Find where the given text appears and provide that cell's center as (X, Y) coordinate. 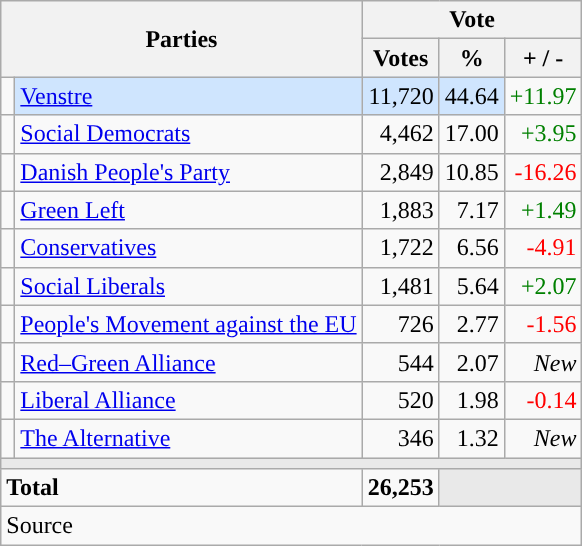
544 (400, 362)
346 (400, 438)
726 (400, 324)
1.98 (472, 400)
7.17 (472, 210)
Red–Green Alliance (188, 362)
1,481 (400, 286)
6.56 (472, 248)
Parties (182, 39)
-1.56 (543, 324)
Source (292, 526)
Green Left (188, 210)
People's Movement against the EU (188, 324)
2.77 (472, 324)
44.64 (472, 96)
2,849 (400, 172)
1.32 (472, 438)
1,883 (400, 210)
-0.14 (543, 400)
5.64 (472, 286)
+ / - (543, 58)
2.07 (472, 362)
Total (182, 488)
17.00 (472, 134)
% (472, 58)
Conservatives (188, 248)
+3.95 (543, 134)
Social Democrats (188, 134)
Social Liberals (188, 286)
+2.07 (543, 286)
The Alternative (188, 438)
-4.91 (543, 248)
1,722 (400, 248)
Votes (400, 58)
+1.49 (543, 210)
520 (400, 400)
4,462 (400, 134)
Danish People's Party (188, 172)
26,253 (400, 488)
10.85 (472, 172)
Vote (472, 20)
Venstre (188, 96)
Liberal Alliance (188, 400)
+11.97 (543, 96)
11,720 (400, 96)
-16.26 (543, 172)
